Capture the cell that displays the provided text and extract its (x, y) central coordinate. 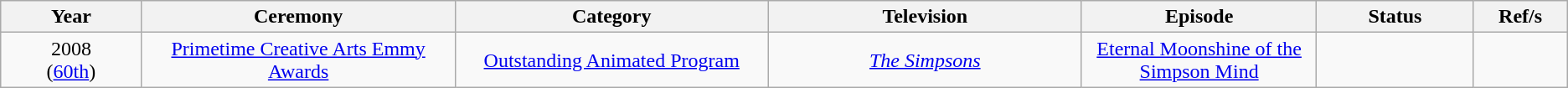
Ceremony (298, 17)
Eternal Moonshine of the Simpson Mind (1199, 60)
The Simpsons (925, 60)
Category (611, 17)
Television (925, 17)
Outstanding Animated Program (611, 60)
2008(60th) (71, 60)
Episode (1199, 17)
Ref/s (1520, 17)
Status (1395, 17)
Year (71, 17)
Primetime Creative Arts Emmy Awards (298, 60)
